From the cell containing the given text, extract its center point as [X, Y] coordinate. 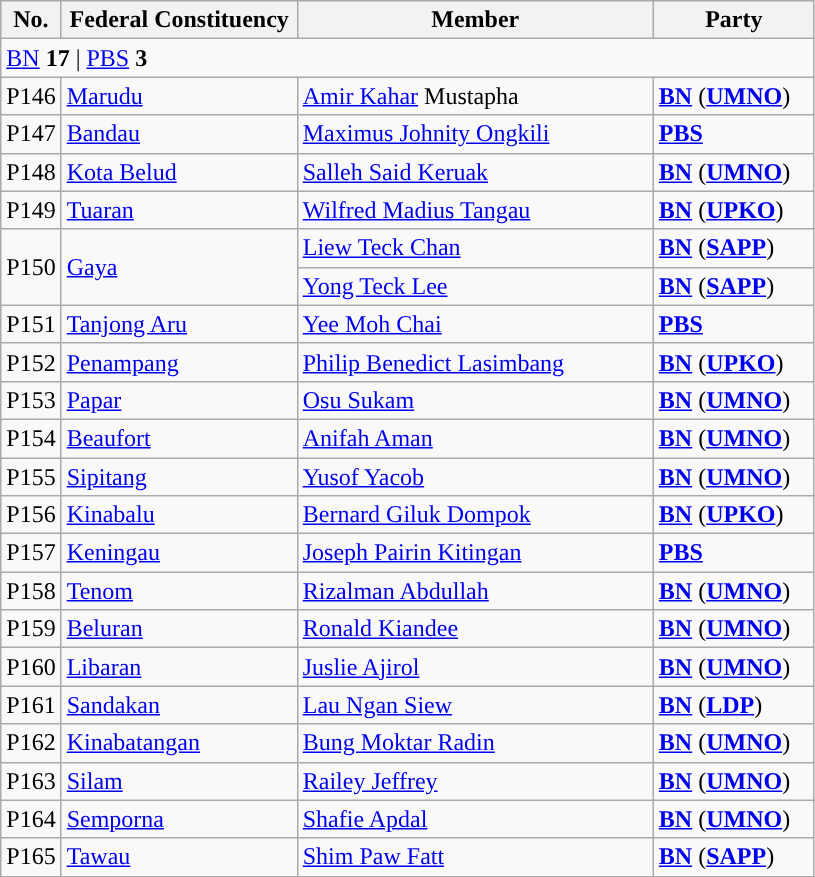
P151 [31, 324]
Joseph Pairin Kitingan [475, 553]
Shafie Apdal [475, 819]
Bung Moktar Radin [475, 743]
Gaya [179, 267]
P148 [31, 172]
Osu Sukam [475, 400]
Tawau [179, 857]
P156 [31, 515]
Liew Teck Chan [475, 248]
P160 [31, 667]
P157 [31, 553]
Kinabatangan [179, 743]
Yusof Yacob [475, 477]
Rizalman Abdullah [475, 591]
P162 [31, 743]
BN 17 | PBS 3 [408, 58]
Beaufort [179, 438]
BN (LDP) [734, 705]
P154 [31, 438]
P161 [31, 705]
Bandau [179, 134]
Kinabalu [179, 515]
P146 [31, 96]
Yong Teck Lee [475, 286]
Amir Kahar Mustapha [475, 96]
Wilfred Madius Tangau [475, 210]
Silam [179, 781]
Maximus Johnity Ongkili [475, 134]
Kota Belud [179, 172]
Keningau [179, 553]
Philip Benedict Lasimbang [475, 362]
P147 [31, 134]
Marudu [179, 96]
Tuaran [179, 210]
Semporna [179, 819]
Lau Ngan Siew [475, 705]
Salleh Said Keruak [475, 172]
No. [31, 20]
Bernard Giluk Dompok [475, 515]
P163 [31, 781]
Sipitang [179, 477]
P152 [31, 362]
Yee Moh Chai [475, 324]
P149 [31, 210]
Member [475, 20]
Federal Constituency [179, 20]
Papar [179, 400]
Sandakan [179, 705]
Railey Jeffrey [475, 781]
Beluran [179, 629]
P150 [31, 267]
Libaran [179, 667]
P153 [31, 400]
P158 [31, 591]
Tanjong Aru [179, 324]
Ronald Kiandee [475, 629]
P165 [31, 857]
P159 [31, 629]
Party [734, 20]
P164 [31, 819]
Tenom [179, 591]
Shim Paw Fatt [475, 857]
P155 [31, 477]
Penampang [179, 362]
Anifah Aman [475, 438]
Juslie Ajirol [475, 667]
